From the cell containing the given text, extract its center point as [X, Y] coordinate. 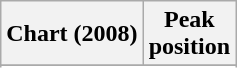
Peakposition [189, 34]
Chart (2008) [72, 34]
